Capture the cell that displays the provided text and extract its [X, Y] central coordinate. 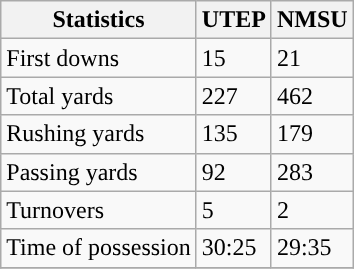
462 [312, 96]
Statistics [99, 20]
135 [234, 134]
First downs [99, 58]
21 [312, 58]
227 [234, 96]
2 [312, 210]
5 [234, 210]
UTEP [234, 20]
Rushing yards [99, 134]
92 [234, 172]
283 [312, 172]
29:35 [312, 248]
179 [312, 134]
Passing yards [99, 172]
30:25 [234, 248]
Time of possession [99, 248]
15 [234, 58]
NMSU [312, 20]
Turnovers [99, 210]
Total yards [99, 96]
